Find where the given text appears and provide that cell's center as [x, y] coordinate. 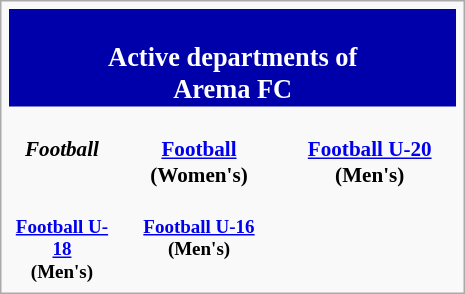
Active departments ofArema FC [232, 58]
Football [62, 149]
Football (Women's) [199, 149]
Football U-16 (Men's) [199, 238]
Football U-18 (Men's) [62, 238]
Football U-20 (Men's) [370, 149]
